Search for the cell housing the specified text and yield its (X, Y) center coordinate. 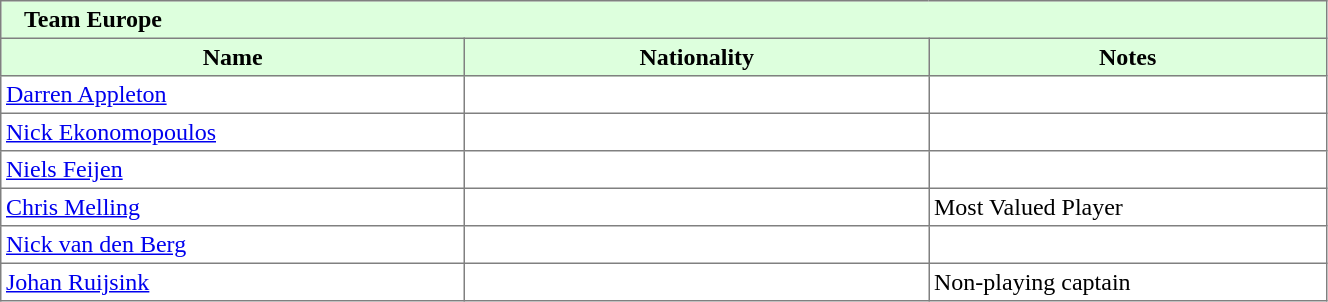
Chris Melling (233, 207)
Name (233, 57)
Nick van den Berg (233, 245)
Nick Ekonomopoulos (233, 132)
Most Valued Player (1128, 207)
Nationality (697, 57)
Darren Appleton (233, 95)
Team Europe (664, 20)
Johan Ruijsink (233, 282)
Niels Feijen (233, 170)
Notes (1128, 57)
Non-playing captain (1128, 282)
